Provide the (x, y) coordinate of the cell's center where the given text is located.  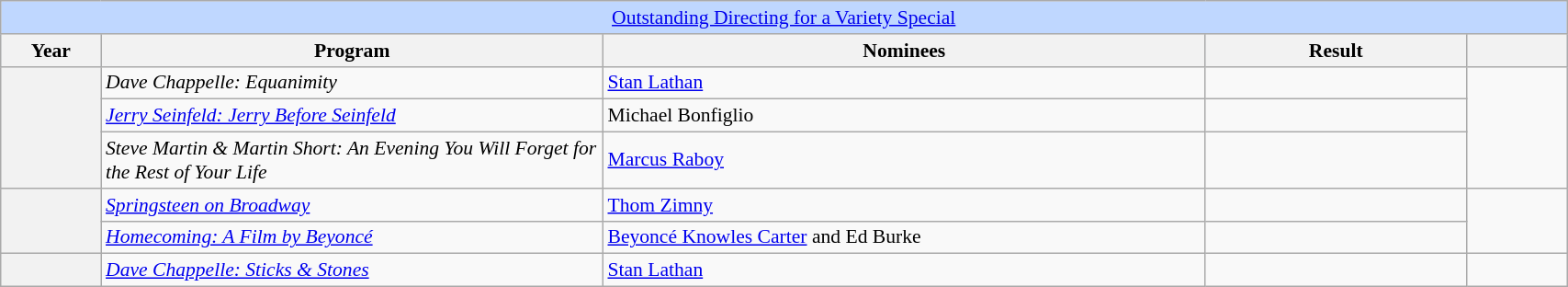
Dave Chappelle: Sticks & Stones (352, 270)
Steve Martin & Martin Short: An Evening You Will Forget for the Rest of Your Life (352, 160)
Michael Bonfiglio (904, 116)
Jerry Seinfeld: Jerry Before Seinfeld (352, 116)
Beyoncé Knowles Carter and Ed Burke (904, 237)
Marcus Raboy (904, 160)
Springsteen on Broadway (352, 205)
Nominees (904, 51)
Outstanding Directing for a Variety Special (784, 17)
Dave Chappelle: Equanimity (352, 83)
Result (1336, 51)
Program (352, 51)
Thom Zimny (904, 205)
Homecoming: A Film by Beyoncé (352, 237)
Year (51, 51)
